Determine the (X, Y) coordinate at the center of the cell enclosing the given text.  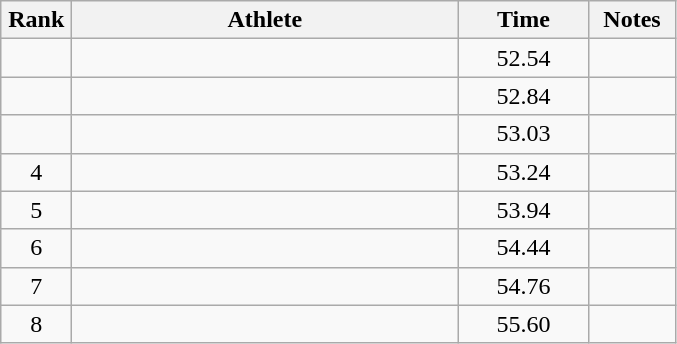
55.60 (524, 324)
5 (36, 210)
52.54 (524, 58)
4 (36, 172)
52.84 (524, 96)
Athlete (265, 20)
6 (36, 248)
54.44 (524, 248)
54.76 (524, 286)
53.94 (524, 210)
53.24 (524, 172)
53.03 (524, 134)
Rank (36, 20)
Notes (632, 20)
8 (36, 324)
Time (524, 20)
7 (36, 286)
